From the cell containing the given text, extract its center point as (x, y) coordinate. 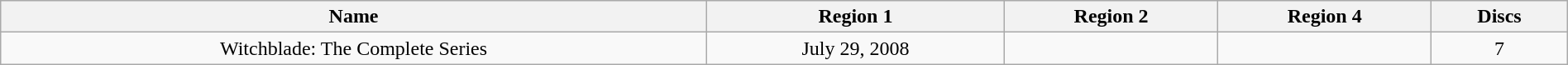
July 29, 2008 (855, 48)
Discs (1500, 17)
Region 1 (855, 17)
Name (354, 17)
7 (1500, 48)
Witchblade: The Complete Series (354, 48)
Region 2 (1111, 17)
Region 4 (1325, 17)
